From the cell containing the given text, extract its center point as [X, Y] coordinate. 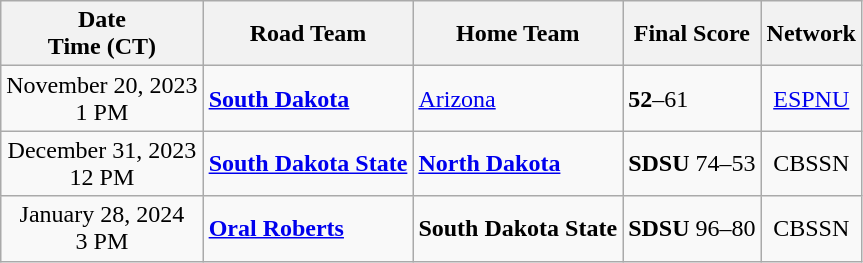
Oral Roberts [308, 228]
Home Team [518, 34]
Network [811, 34]
Final Score [692, 34]
Arizona [518, 98]
Road Team [308, 34]
52–61 [692, 98]
South Dakota [308, 98]
DateTime (CT) [102, 34]
December 31, 202312 PM [102, 164]
ESPNU [811, 98]
SDSU 74–53 [692, 164]
SDSU 96–80 [692, 228]
North Dakota [518, 164]
November 20, 20231 PM [102, 98]
January 28, 20243 PM [102, 228]
